Pinpoint the cell where the given text exists, returning its (X, Y) midpoint coordinate. 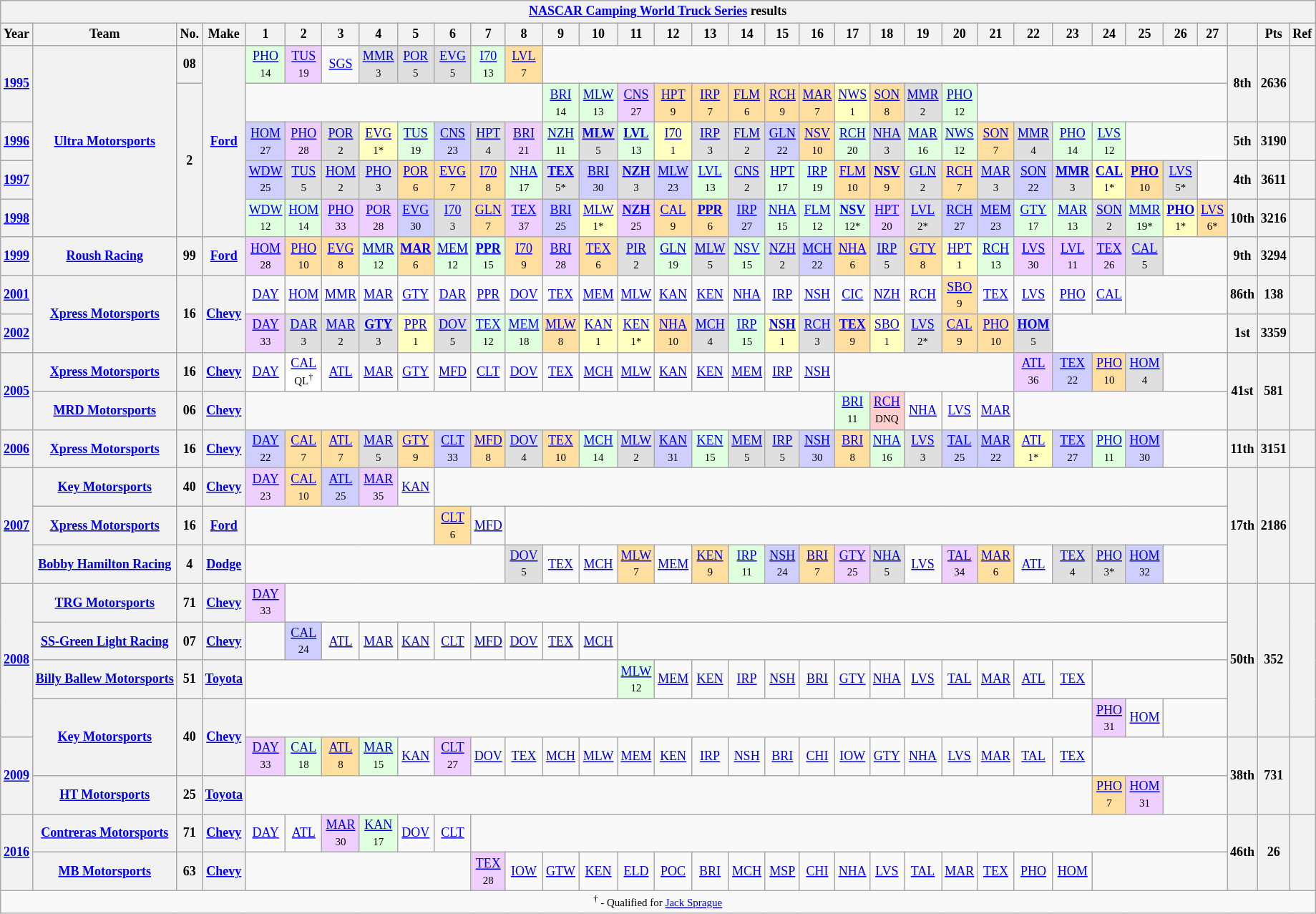
TEX37 (524, 218)
BRI28 (561, 256)
RCH20 (853, 141)
41st (1242, 391)
13 (710, 34)
LVL2* (923, 218)
MAR15 (378, 757)
LVS2* (923, 334)
HOM27 (265, 141)
PHO1* (1181, 218)
BRI21 (524, 141)
GTY25 (853, 564)
CAL7 (303, 449)
24 (1109, 34)
FLM10 (853, 180)
Team (104, 34)
† - Qualified for Jack Sprague (658, 902)
PPR15 (488, 256)
MAR35 (378, 487)
DAR (453, 295)
MFD8 (488, 449)
LVL11 (1073, 256)
DAY23 (265, 487)
TEX22 (1073, 371)
PIR2 (636, 256)
PPR1 (416, 334)
SON2 (1109, 218)
HPT1 (960, 256)
NHA6 (853, 256)
PHO12 (960, 103)
HPT9 (673, 103)
Pts (1274, 34)
581 (1274, 391)
11 (636, 34)
RCH3 (817, 334)
POR5 (416, 64)
NHA16 (887, 449)
PHO7 (1109, 794)
KEN1* (636, 334)
MLW1* (598, 218)
2009 (17, 776)
PHO31 (1109, 718)
LVS3 (923, 449)
38th (1242, 776)
TEX5* (561, 180)
PHO3 (378, 180)
BRI30 (598, 180)
PHO33 (341, 218)
EVG30 (416, 218)
2016 (17, 852)
RCH13 (996, 256)
HOM2 (341, 180)
ELD (636, 872)
TEX28 (488, 872)
NSV12* (853, 218)
TEX27 (1073, 449)
MAR13 (1073, 218)
RCH (923, 295)
MMR19* (1145, 218)
12 (673, 34)
NZH11 (561, 141)
Contreras Motorsports (104, 833)
3216 (1274, 218)
86th (1242, 295)
TEX10 (561, 449)
23 (1073, 34)
1996 (17, 141)
PHO11 (1109, 449)
2006 (17, 449)
Bobby Hamilton Racing (104, 564)
TEX9 (853, 334)
NSH30 (817, 449)
MAR2 (341, 334)
ATL1* (1033, 449)
17th (1242, 525)
MLW7 (636, 564)
FLM2 (747, 141)
CAL1* (1109, 180)
NHA10 (673, 334)
EVG1* (378, 141)
CNS23 (453, 141)
NSH1 (782, 334)
MLW2 (636, 449)
63 (189, 872)
1995 (17, 83)
SBO1 (887, 334)
MAR22 (996, 449)
TEX6 (598, 256)
PPR (488, 295)
DOV4 (524, 449)
3294 (1274, 256)
RCH7 (960, 180)
HOM31 (1145, 794)
PPR6 (710, 218)
07 (189, 641)
NZH (887, 295)
MLW13 (598, 103)
MMR (341, 295)
2636 (1274, 83)
BRI14 (561, 103)
2186 (1274, 525)
Roush Racing (104, 256)
ATL36 (1033, 371)
GLN22 (782, 141)
GLN7 (488, 218)
MMR2 (923, 103)
50th (1242, 660)
3611 (1274, 180)
LVS12 (1109, 141)
RCH9 (782, 103)
RCHDNQ (887, 411)
LVS30 (1033, 256)
MLW23 (673, 180)
CAL24 (303, 641)
17 (853, 34)
CLT33 (453, 449)
IRP19 (817, 180)
4th (1242, 180)
POR2 (341, 141)
LVL7 (524, 64)
19 (923, 34)
352 (1274, 660)
NASCAR Camping World Truck Series results (658, 11)
PHO28 (303, 141)
MLW12 (636, 679)
Billy Ballew Motorsports (104, 679)
WDW12 (265, 218)
TUS5 (303, 180)
BRI8 (853, 449)
MB Motorsports (104, 872)
MMR4 (1033, 141)
CAL5 (1145, 256)
MCH14 (598, 449)
1999 (17, 256)
MCH22 (817, 256)
1997 (17, 180)
KEN9 (710, 564)
CALQL† (303, 371)
MEM12 (453, 256)
MMR12 (378, 256)
DAR3 (303, 334)
3 (341, 34)
NWS1 (853, 103)
NHA3 (887, 141)
SGS (341, 64)
SON7 (996, 141)
IRP11 (747, 564)
HOM32 (1145, 564)
Ref (1302, 34)
TEX12 (488, 334)
22 (1033, 34)
KEN15 (710, 449)
RCH27 (960, 218)
NWS12 (960, 141)
BRI11 (853, 411)
BRI7 (817, 564)
LVS6* (1212, 218)
FLM6 (747, 103)
GLN2 (923, 180)
BRI25 (561, 218)
TAL34 (960, 564)
NSV15 (747, 256)
08 (189, 64)
EVG5 (453, 64)
HOM14 (303, 218)
NHA5 (887, 564)
138 (1274, 295)
KAN1 (598, 334)
CNS2 (747, 180)
NSV10 (817, 141)
GTY3 (378, 334)
18 (887, 34)
SS-Green Light Racing (104, 641)
GTY9 (416, 449)
9th (1242, 256)
MAR7 (817, 103)
TEX26 (1109, 256)
PHO3* (1109, 564)
CAL10 (303, 487)
POR28 (378, 218)
CIC (853, 295)
CAL18 (303, 757)
NHA15 (782, 218)
I7013 (488, 64)
POR6 (416, 180)
2007 (17, 525)
EVG7 (453, 180)
IRP27 (747, 218)
I708 (488, 180)
NSH24 (782, 564)
LVS5* (1181, 180)
NZH3 (636, 180)
MEM5 (747, 449)
WDW25 (265, 180)
06 (189, 411)
NZH25 (636, 218)
FLM12 (817, 218)
1998 (17, 218)
IRP3 (710, 141)
KAN31 (673, 449)
2005 (17, 391)
5th (1242, 141)
CLT27 (453, 757)
TEX4 (1073, 564)
NHA17 (524, 180)
MLW8 (561, 334)
KAN17 (378, 833)
MAR3 (996, 180)
731 (1274, 776)
14 (747, 34)
3190 (1274, 141)
CAL (1109, 295)
HPT4 (488, 141)
10th (1242, 218)
8th (1242, 83)
SBO9 (960, 295)
HPT17 (782, 180)
CNS27 (636, 103)
GTY8 (923, 256)
MAR30 (341, 833)
ATL8 (341, 757)
MRD Motorsports (104, 411)
IRP7 (710, 103)
MEM18 (524, 334)
3151 (1274, 449)
Make (223, 34)
HOM5 (1033, 334)
2008 (17, 660)
SON8 (887, 103)
8 (524, 34)
I709 (524, 256)
MCH4 (710, 334)
DAY22 (265, 449)
GLN19 (673, 256)
15 (782, 34)
21 (996, 34)
46th (1242, 852)
IRP15 (747, 334)
HT Motorsports (104, 794)
99 (189, 256)
5 (416, 34)
CLT6 (453, 526)
I701 (673, 141)
TRG Motorsports (104, 603)
HOM4 (1145, 371)
NSV9 (887, 180)
SON22 (1033, 180)
MSP (782, 872)
3359 (1274, 334)
2002 (17, 334)
27 (1212, 34)
1 (265, 34)
GTY17 (1033, 218)
7 (488, 34)
1st (1242, 334)
Year (17, 34)
10 (598, 34)
NZH2 (782, 256)
Ultra Motorsports (104, 141)
MEM23 (996, 218)
I703 (453, 218)
ATL25 (341, 487)
ATL7 (341, 449)
Dodge (223, 564)
POC (673, 872)
MAR5 (378, 449)
11th (1242, 449)
No. (189, 34)
9 (561, 34)
HOM28 (265, 256)
51 (189, 679)
6 (453, 34)
20 (960, 34)
MAR16 (923, 141)
2001 (17, 295)
HPT20 (887, 218)
TAL25 (960, 449)
EVG8 (341, 256)
GTW (561, 872)
HOM30 (1145, 449)
